From the cell containing the given text, extract its center point as (x, y) coordinate. 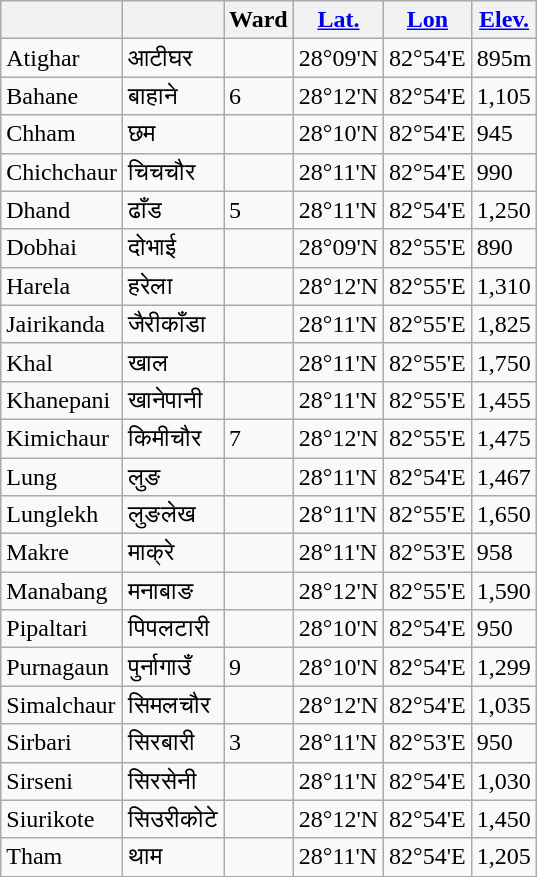
सिमलचौर (172, 705)
बाहाने (172, 96)
Dhand (62, 210)
958 (504, 553)
1,590 (504, 591)
9 (259, 667)
Manabang (62, 591)
Tham (62, 857)
Harela (62, 286)
6 (259, 96)
1,475 (504, 438)
1,105 (504, 96)
1,310 (504, 286)
895m (504, 58)
थाम (172, 857)
1,650 (504, 515)
1,467 (504, 477)
Lung (62, 477)
1,205 (504, 857)
मनाबाङ (172, 591)
Lunglekh (62, 515)
जैरीकाँडा (172, 324)
पुर्नागाउँ (172, 667)
Ward (259, 20)
हरेला (172, 286)
Chichchaur (62, 172)
Pipaltari (62, 629)
1,750 (504, 362)
Dobhai (62, 248)
लुङ (172, 477)
1,035 (504, 705)
माक्रे (172, 553)
ढाँड (172, 210)
1,299 (504, 667)
Sirseni (62, 781)
Lon (428, 20)
1,250 (504, 210)
7 (259, 438)
990 (504, 172)
चिचचौर (172, 172)
Purnagaun (62, 667)
Lat. (338, 20)
Simalchaur (62, 705)
Elev. (504, 20)
1,450 (504, 819)
सिरबारी (172, 743)
किमीचौर (172, 438)
Siurikote (62, 819)
आटीघर (172, 58)
सिरसेनी (172, 781)
Khanepani (62, 400)
Bahane (62, 96)
छम (172, 134)
दोभाई (172, 248)
Makre (62, 553)
पिपलटारी (172, 629)
Kimichaur (62, 438)
खानेपानी (172, 400)
खाल (172, 362)
Jairikanda (62, 324)
1,455 (504, 400)
5 (259, 210)
1,825 (504, 324)
सिउरीकोटे (172, 819)
1,030 (504, 781)
Atighar (62, 58)
Chham (62, 134)
लुङलेख (172, 515)
890 (504, 248)
Sirbari (62, 743)
Khal (62, 362)
3 (259, 743)
945 (504, 134)
